For the text-containing cell, return its midpoint in [X, Y] coordinate format. 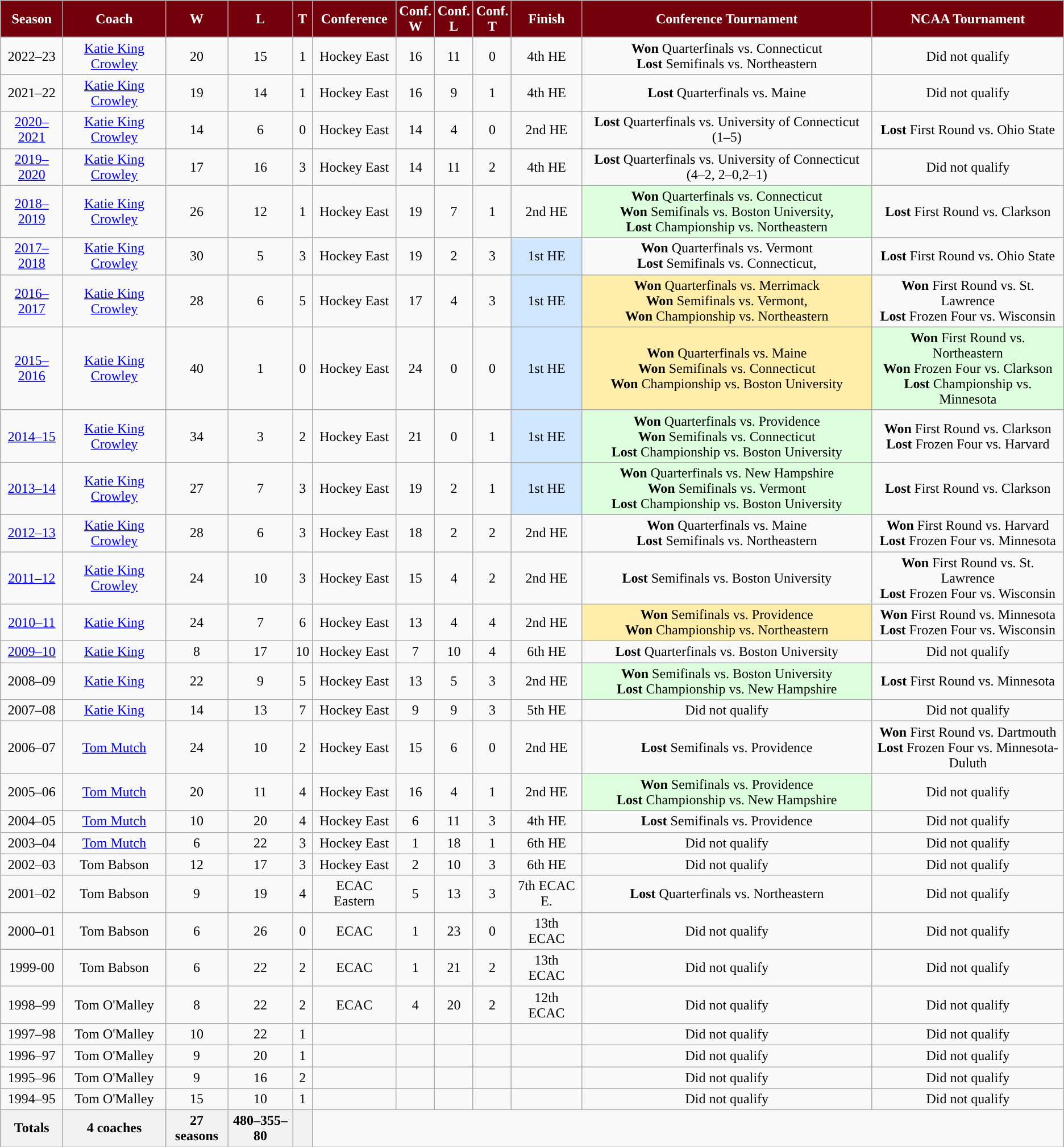
30 [197, 256]
2015–2016 [32, 368]
Won Quarterfinals vs. Maine Won Semifinals vs. Connecticut Won Championship vs. Boston University [726, 368]
Won Quarterfinals vs. Connecticut Won Semifinals vs. Boston University, Lost Championship vs. Northeastern [726, 211]
Coach [114, 19]
40 [197, 368]
2020–2021 [32, 130]
2018–2019 [32, 211]
Won First Round vs. Dartmouth Lost Frozen Four vs. Minnesota-Duluth [967, 747]
2004–05 [32, 821]
7th ECAC E. [547, 894]
2008–09 [32, 681]
NCAA Tournament [967, 19]
2002–03 [32, 865]
1998–99 [32, 1005]
1997–98 [32, 1034]
5th HE [547, 710]
34 [197, 436]
Won Quarterfinals vs. Merrimack Won Semifinals vs. Vermont, Won Championship vs. Northeastern [726, 301]
2009–10 [32, 652]
Won Quarterfinals vs. New Hampshire Won Semifinals vs. Vermont Lost Championship vs. Boston University [726, 488]
Lost Quarterfinals vs. University of Connecticut (4–2, 2–0,2–1) [726, 167]
2003–04 [32, 843]
2019–2020 [32, 167]
1995–96 [32, 1077]
Lost Quarterfinals vs. Boston University [726, 652]
27 seasons [197, 1129]
Conf. T [492, 19]
1999-00 [32, 967]
1994–95 [32, 1099]
Won First Round vs. Minnesota Lost Frozen Four vs. Wisconsin [967, 623]
2011–12 [32, 577]
2021–22 [32, 93]
2016–2017 [32, 301]
2013–14 [32, 488]
Won Semifinals vs. Providence Won Championship vs. Northeastern [726, 623]
Conf. W [415, 19]
Conference Tournament [726, 19]
Conf. L [454, 19]
27 [197, 488]
Won Quarterfinals vs. Vermont Lost Semifinals vs. Connecticut, [726, 256]
Totals [32, 1129]
Lost Quarterfinals vs. Northeastern [726, 894]
Won Semifinals vs. Boston University Lost Championship vs. New Hampshire [726, 681]
2010–11 [32, 623]
2001–02 [32, 894]
W [197, 19]
2017–2018 [32, 256]
Won First Round vs. Clarkson Lost Frozen Four vs. Harvard [967, 436]
480–355–80 [260, 1129]
Won Quarterfinals vs. Connecticut Lost Semifinals vs. Northeastern [726, 56]
Won First Round vs. Northeastern Won Frozen Four vs. Clarkson Lost Championship vs. Minnesota [967, 368]
1996–97 [32, 1055]
2006–07 [32, 747]
2005–06 [32, 792]
Lost Quarterfinals vs. University of Connecticut (1–5) [726, 130]
4 coaches [114, 1129]
Lost First Round vs. Minnesota [967, 681]
Won Quarterfinals vs. Providence Won Semifinals vs. Connecticut Lost Championship vs. Boston University [726, 436]
Won First Round vs. Harvard Lost Frozen Four vs. Minnesota [967, 533]
Finish [547, 19]
Season [32, 19]
Conference [355, 19]
ECAC Eastern [355, 894]
2014–15 [32, 436]
2012–13 [32, 533]
Won Quarterfinals vs. Maine Lost Semifinals vs. Northeastern [726, 533]
2022–23 [32, 56]
Lost Quarterfinals vs. Maine [726, 93]
T [302, 19]
12th ECAC [547, 1005]
Won Semifinals vs. Providence Lost Championship vs. New Hampshire [726, 792]
2007–08 [32, 710]
23 [454, 931]
2000–01 [32, 931]
Lost Semifinals vs. Boston University [726, 577]
L [260, 19]
